Return the (X, Y) coordinate for the center point of the cell that contains the specified text.  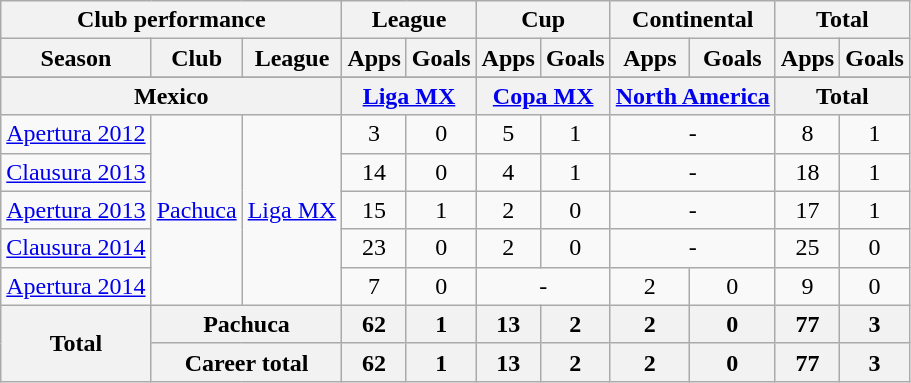
4 (508, 172)
Continental (692, 20)
7 (374, 286)
8 (807, 134)
Copa MX (543, 96)
23 (374, 248)
Club performance (172, 20)
North America (692, 96)
14 (374, 172)
Clausura 2014 (76, 248)
15 (374, 210)
Mexico (172, 96)
Season (76, 58)
9 (807, 286)
Clausura 2013 (76, 172)
Apertura 2012 (76, 134)
Career total (246, 362)
Cup (543, 20)
5 (508, 134)
Club (196, 58)
Apertura 2014 (76, 286)
Apertura 2013 (76, 210)
17 (807, 210)
25 (807, 248)
18 (807, 172)
